Determine the (x, y) coordinate at the center of the cell enclosing the given text.  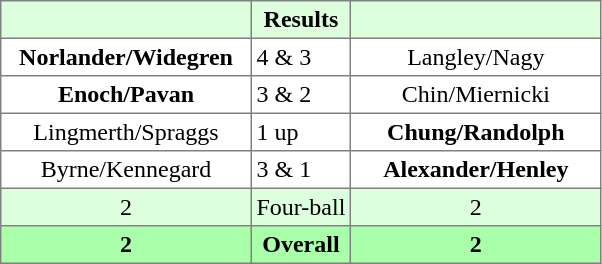
Lingmerth/Spraggs (126, 132)
Chung/Randolph (476, 132)
Chin/Miernicki (476, 95)
Results (300, 20)
Overall (300, 245)
Enoch/Pavan (126, 95)
3 & 2 (300, 95)
Alexander/Henley (476, 170)
4 & 3 (300, 57)
Norlander/Widegren (126, 57)
3 & 1 (300, 170)
Langley/Nagy (476, 57)
1 up (300, 132)
Four-ball (300, 207)
Byrne/Kennegard (126, 170)
